For the text-containing cell, return its midpoint in (x, y) coordinate format. 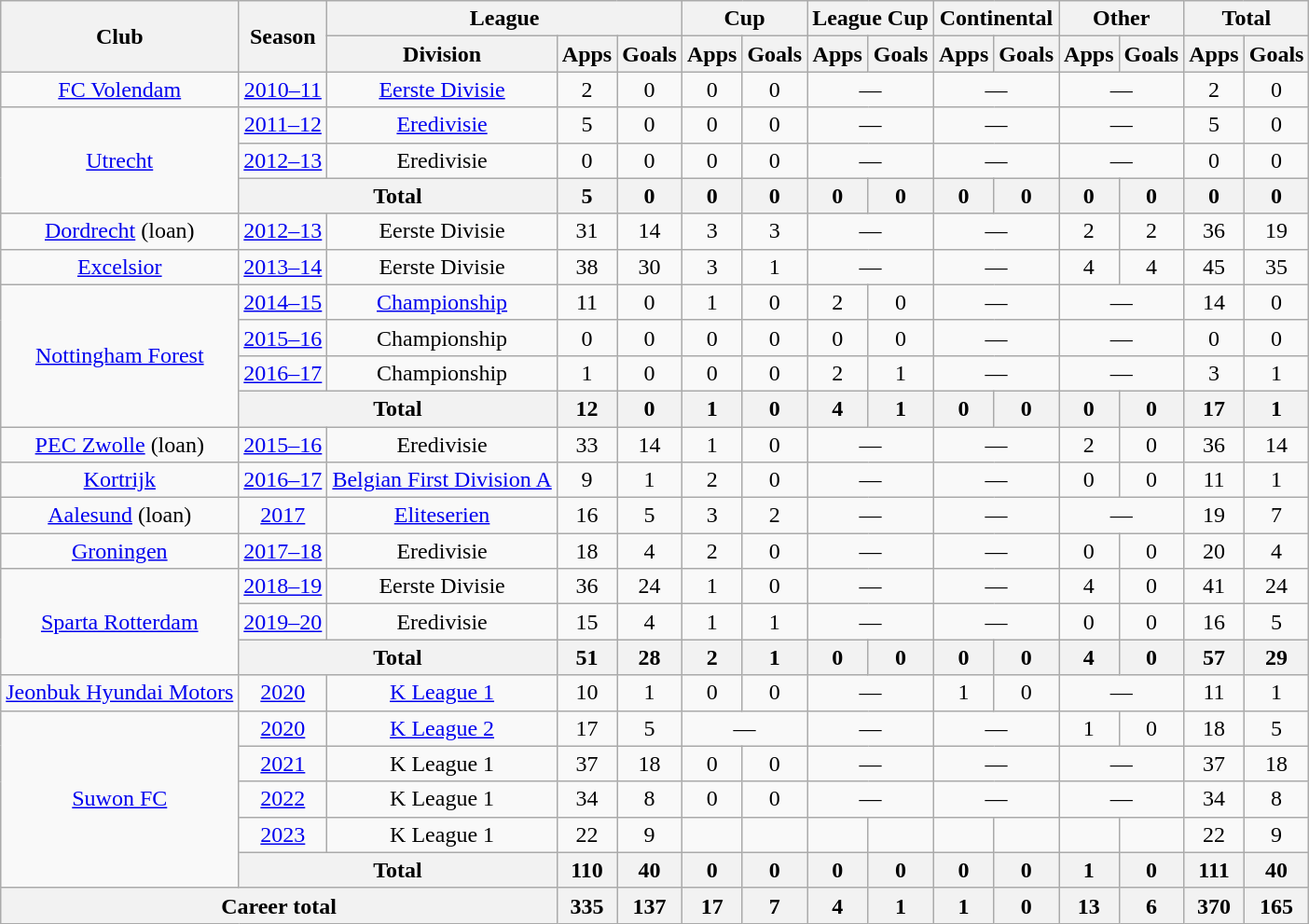
2014–15 (283, 302)
2022 (283, 799)
35 (1276, 267)
165 (1276, 905)
Other (1122, 19)
13 (1089, 905)
30 (650, 267)
38 (586, 267)
2017 (283, 516)
Eliteserien (442, 516)
370 (1214, 905)
33 (586, 445)
2017–18 (283, 551)
Cup (744, 19)
Career total (280, 905)
League (505, 19)
29 (1276, 657)
31 (586, 231)
Belgian First Division A (442, 480)
110 (586, 870)
20 (1214, 551)
Utrecht (119, 160)
Division (442, 54)
2013–14 (283, 267)
2011–12 (283, 125)
Suwon FC (119, 799)
FC Volendam (119, 90)
41 (1214, 586)
111 (1214, 870)
Jeonbuk Hyundai Motors (119, 693)
10 (586, 693)
Aalesund (loan) (119, 516)
2010–11 (283, 90)
28 (650, 657)
335 (586, 905)
Dordrecht (loan) (119, 231)
2021 (283, 764)
Continental (996, 19)
Kortrijk (119, 480)
League Cup (871, 19)
6 (1151, 905)
Sparta Rotterdam (119, 622)
2019–20 (283, 622)
51 (586, 657)
2018–19 (283, 586)
K League 2 (442, 728)
137 (650, 905)
PEC Zwolle (loan) (119, 445)
57 (1214, 657)
Nottingham Forest (119, 355)
Club (119, 36)
12 (586, 408)
15 (586, 622)
Groningen (119, 551)
2023 (283, 834)
45 (1214, 267)
Season (283, 36)
Excelsior (119, 267)
